For the text-containing cell, return its midpoint in [X, Y] coordinate format. 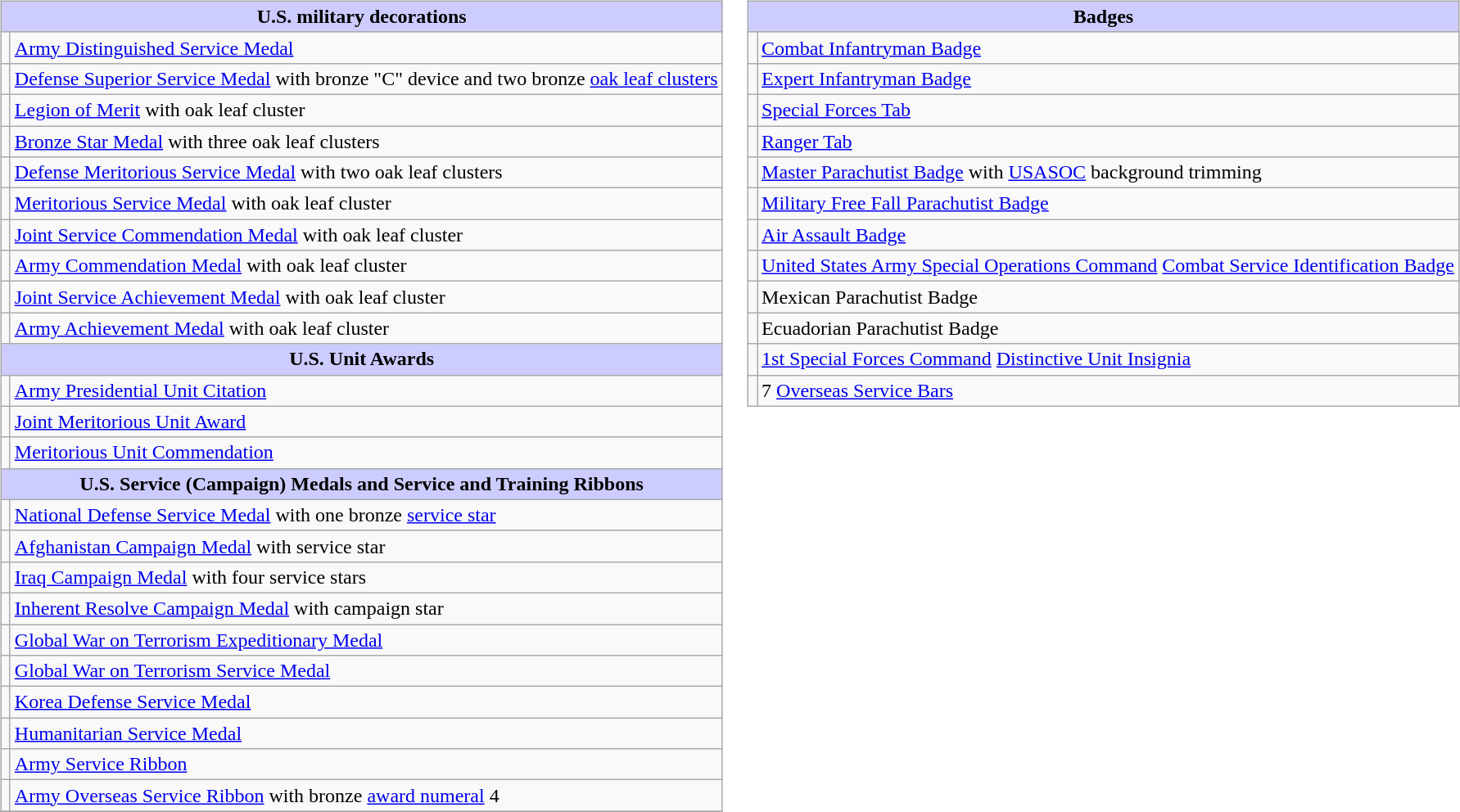
Army Service Ribbon [366, 765]
Ranger Tab [1109, 142]
Global War on Terrorism Expeditionary Medal [366, 639]
Special Forces Tab [1109, 110]
7 Overseas Service Bars [1109, 390]
Meritorious Unit Commendation [366, 453]
Joint Service Achievement Medal with oak leaf cluster [366, 297]
Bronze Star Medal with three oak leaf clusters [366, 142]
Defense Meritorious Service Medal with two oak leaf clusters [366, 173]
Meritorious Service Medal with oak leaf cluster [366, 204]
Afghanistan Campaign Medal with service star [366, 546]
Army Presidential Unit Citation [366, 390]
National Defense Service Medal with one bronze service star [366, 515]
U.S. military decorations [362, 16]
United States Army Special Operations Command Combat Service Identification Badge [1109, 266]
Expert Infantryman Badge [1109, 79]
Army Distinguished Service Medal [366, 47]
Master Parachutist Badge with USASOC background trimming [1109, 173]
Air Assault Badge [1109, 235]
Army Achievement Medal with oak leaf cluster [366, 328]
Combat Infantryman Badge [1109, 47]
Global War on Terrorism Service Medal [366, 671]
Ecuadorian Parachutist Badge [1109, 328]
Inherent Resolve Campaign Medal with campaign star [366, 608]
Joint Service Commendation Medal with oak leaf cluster [366, 235]
Legion of Merit with oak leaf cluster [366, 110]
Korea Defense Service Medal [366, 702]
Joint Meritorious Unit Award [366, 422]
Iraq Campaign Medal with four service stars [366, 577]
Humanitarian Service Medal [366, 733]
Badges [1104, 16]
Mexican Parachutist Badge [1109, 297]
U.S. Unit Awards [362, 359]
Defense Superior Service Medal with bronze "C" device and two bronze oak leaf clusters [366, 79]
Army Overseas Service Ribbon with bronze award numeral 4 [366, 796]
Military Free Fall Parachutist Badge [1109, 204]
Army Commendation Medal with oak leaf cluster [366, 266]
U.S. Service (Campaign) Medals and Service and Training Ribbons [362, 484]
1st Special Forces Command Distinctive Unit Insignia [1109, 359]
